Capture the cell that displays the provided text and extract its [X, Y] central coordinate. 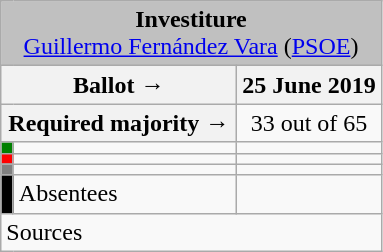
Required majority → [119, 123]
Absentees [125, 194]
Ballot → [119, 85]
InvestitureGuillermo Fernández Vara (PSOE) [191, 34]
25 June 2019 [309, 85]
33 out of 65 [309, 123]
Sources [191, 232]
